Detect which cell encompasses the target text, then output its [x, y] center coordinate. 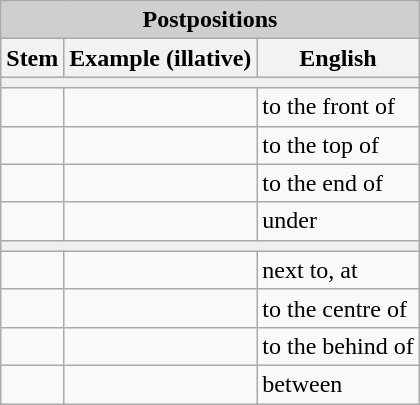
to the top of [338, 145]
to the centre of [338, 308]
to the end of [338, 183]
next to, at [338, 270]
to the behind of [338, 346]
to the front of [338, 107]
Postpositions [210, 20]
under [338, 221]
Stem [32, 58]
between [338, 384]
English [338, 58]
Example (illative) [160, 58]
